Search for the cell housing the specified text and yield its (X, Y) center coordinate. 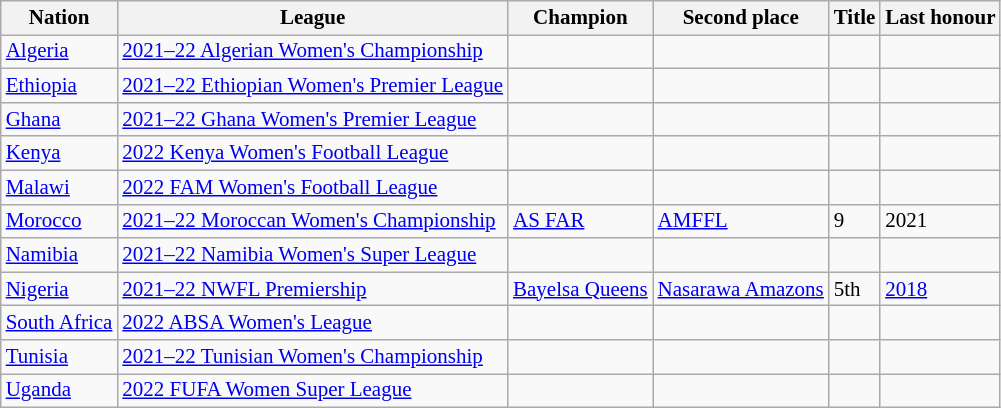
Last honour (940, 18)
Nation (60, 18)
2021–22 Ethiopian Women's Premier League (312, 86)
Uganda (60, 391)
2021–22 Moroccan Women's Championship (312, 221)
Ethiopia (60, 86)
Tunisia (60, 357)
Nigeria (60, 289)
2021–22 Ghana Women's Premier League (312, 119)
Kenya (60, 153)
Nasarawa Amazons (741, 289)
Champion (580, 18)
Ghana (60, 119)
2022 Kenya Women's Football League (312, 153)
2022 FUFA Women Super League (312, 391)
2022 FAM Women's Football League (312, 187)
2021 (940, 221)
9 (855, 221)
2022 ABSA Women's League (312, 323)
AMFFL (741, 221)
Morocco (60, 221)
Bayelsa Queens (580, 289)
2021–22 Tunisian Women's Championship (312, 357)
2021–22 NWFL Premiership (312, 289)
League (312, 18)
South Africa (60, 323)
5th (855, 289)
2021–22 Algerian Women's Championship (312, 52)
2018 (940, 289)
Title (855, 18)
Algeria (60, 52)
Namibia (60, 255)
Malawi (60, 187)
Second place (741, 18)
2021–22 Namibia Women's Super League (312, 255)
AS FAR (580, 221)
